Return [X, Y] of the center of cell containing provided text 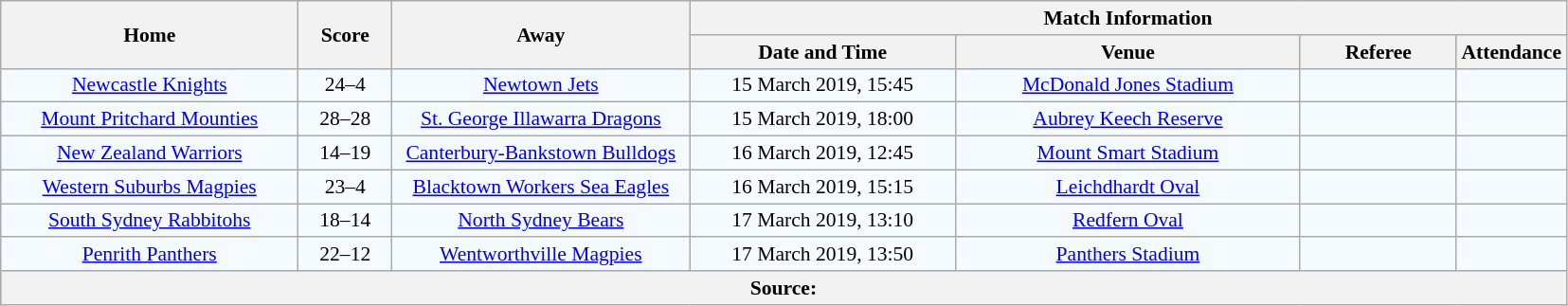
Aubrey Keech Reserve [1128, 119]
18–14 [345, 221]
Venue [1128, 52]
Newcastle Knights [150, 85]
Canterbury-Bankstown Bulldogs [541, 153]
22–12 [345, 255]
Mount Smart Stadium [1128, 153]
Score [345, 34]
Home [150, 34]
South Sydney Rabbitohs [150, 221]
23–4 [345, 187]
16 March 2019, 12:45 [822, 153]
Date and Time [822, 52]
16 March 2019, 15:15 [822, 187]
17 March 2019, 13:10 [822, 221]
Leichdhardt Oval [1128, 187]
Mount Pritchard Mounties [150, 119]
Penrith Panthers [150, 255]
Newtown Jets [541, 85]
28–28 [345, 119]
Western Suburbs Magpies [150, 187]
New Zealand Warriors [150, 153]
14–19 [345, 153]
Match Information [1127, 18]
McDonald Jones Stadium [1128, 85]
Source: [784, 288]
Panthers Stadium [1128, 255]
Attendance [1511, 52]
Redfern Oval [1128, 221]
Blacktown Workers Sea Eagles [541, 187]
Wentworthville Magpies [541, 255]
North Sydney Bears [541, 221]
Away [541, 34]
17 March 2019, 13:50 [822, 255]
15 March 2019, 15:45 [822, 85]
24–4 [345, 85]
St. George Illawarra Dragons [541, 119]
Referee [1378, 52]
15 March 2019, 18:00 [822, 119]
